Detect which cell encompasses the target text, then output its [x, y] center coordinate. 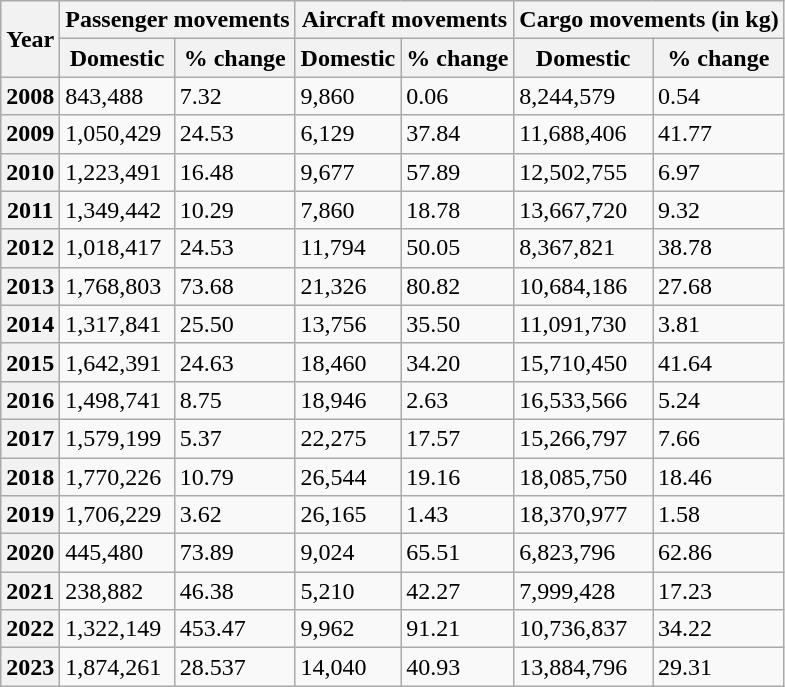
14,040 [348, 667]
2.63 [458, 400]
18,370,977 [584, 515]
73.89 [234, 553]
1.58 [718, 515]
2022 [30, 629]
2018 [30, 477]
2014 [30, 324]
9,962 [348, 629]
11,794 [348, 248]
40.93 [458, 667]
34.22 [718, 629]
15,266,797 [584, 438]
7,999,428 [584, 591]
37.84 [458, 134]
65.51 [458, 553]
445,480 [117, 553]
1,317,841 [117, 324]
1,768,803 [117, 286]
10,684,186 [584, 286]
2017 [30, 438]
1,498,741 [117, 400]
Passenger movements [178, 20]
2020 [30, 553]
17.57 [458, 438]
5.37 [234, 438]
24.63 [234, 362]
Aircraft movements [404, 20]
50.05 [458, 248]
2008 [30, 96]
34.20 [458, 362]
41.77 [718, 134]
2011 [30, 210]
17.23 [718, 591]
13,884,796 [584, 667]
62.86 [718, 553]
35.50 [458, 324]
1,322,149 [117, 629]
1,579,199 [117, 438]
0.06 [458, 96]
46.38 [234, 591]
7,860 [348, 210]
8,367,821 [584, 248]
57.89 [458, 172]
1,770,226 [117, 477]
2019 [30, 515]
26,165 [348, 515]
91.21 [458, 629]
1,706,229 [117, 515]
18,460 [348, 362]
1,874,261 [117, 667]
27.68 [718, 286]
19.16 [458, 477]
1,642,391 [117, 362]
16,533,566 [584, 400]
2012 [30, 248]
5,210 [348, 591]
80.82 [458, 286]
1,018,417 [117, 248]
2013 [30, 286]
26,544 [348, 477]
9,024 [348, 553]
2009 [30, 134]
1,223,491 [117, 172]
28.537 [234, 667]
13,756 [348, 324]
13,667,720 [584, 210]
41.64 [718, 362]
10.79 [234, 477]
10.29 [234, 210]
1,050,429 [117, 134]
6.97 [718, 172]
22,275 [348, 438]
18,085,750 [584, 477]
38.78 [718, 248]
1.43 [458, 515]
16.48 [234, 172]
2023 [30, 667]
6,129 [348, 134]
12,502,755 [584, 172]
7.32 [234, 96]
2015 [30, 362]
18,946 [348, 400]
238,882 [117, 591]
0.54 [718, 96]
9,677 [348, 172]
2021 [30, 591]
73.68 [234, 286]
9,860 [348, 96]
2010 [30, 172]
18.78 [458, 210]
453.47 [234, 629]
6,823,796 [584, 553]
25.50 [234, 324]
15,710,450 [584, 362]
29.31 [718, 667]
10,736,837 [584, 629]
1,349,442 [117, 210]
843,488 [117, 96]
18.46 [718, 477]
Cargo movements (in kg) [649, 20]
5.24 [718, 400]
42.27 [458, 591]
11,091,730 [584, 324]
8,244,579 [584, 96]
21,326 [348, 286]
Year [30, 39]
2016 [30, 400]
3.62 [234, 515]
8.75 [234, 400]
9.32 [718, 210]
3.81 [718, 324]
7.66 [718, 438]
11,688,406 [584, 134]
